Output the [X, Y] coordinate of the center of the cell containing the given text.  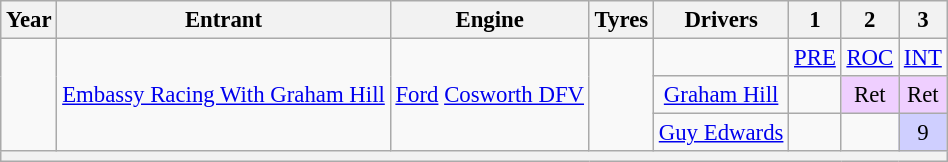
9 [924, 133]
1 [815, 20]
ROC [870, 58]
3 [924, 20]
Drivers [720, 20]
Entrant [224, 20]
Guy Edwards [720, 133]
Graham Hill [720, 95]
Ford Cosworth DFV [490, 96]
Tyres [621, 20]
2 [870, 20]
Engine [490, 20]
PRE [815, 58]
Year [29, 20]
Embassy Racing With Graham Hill [224, 96]
INT [924, 58]
